Search for the cell housing the specified text and yield its (X, Y) center coordinate. 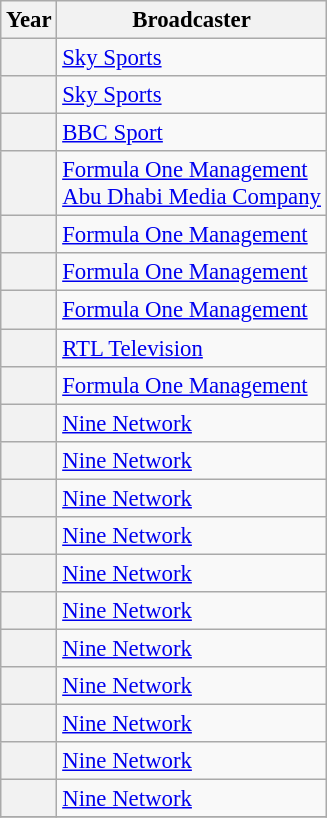
Broadcaster (192, 20)
Year (29, 20)
RTL Television (192, 348)
BBC Sport (192, 133)
Formula One Management Abu Dhabi Media Company (192, 184)
